Pinpoint the cell where the given text exists, returning its [X, Y] midpoint coordinate. 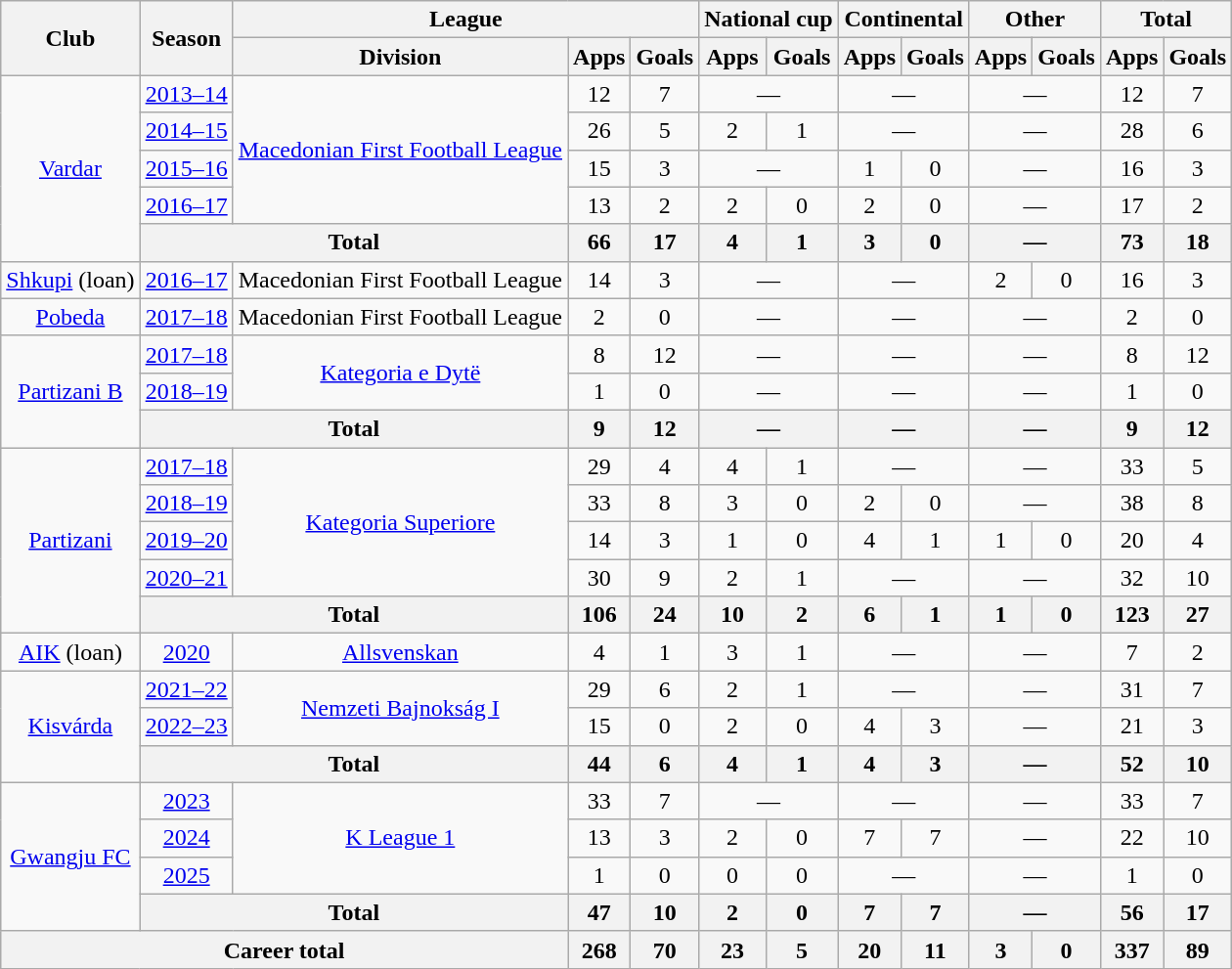
47 [599, 912]
22 [1131, 838]
National cup [769, 20]
2014–15 [186, 131]
Shkupi (loan) [70, 280]
28 [1131, 131]
2024 [186, 838]
League [465, 20]
Partizani B [70, 391]
52 [1131, 764]
44 [599, 764]
123 [1131, 615]
2025 [186, 875]
2013–14 [186, 94]
2023 [186, 801]
K League 1 [400, 838]
89 [1198, 949]
Season [186, 38]
Career total [285, 949]
Other [1034, 20]
26 [599, 131]
38 [1131, 504]
AIK (loan) [70, 652]
2021–22 [186, 689]
70 [665, 949]
Nemzeti Bajnokság I [400, 708]
106 [599, 615]
2015–16 [186, 168]
21 [1131, 727]
18 [1198, 242]
30 [599, 578]
Continental [903, 20]
2022–23 [186, 727]
23 [732, 949]
24 [665, 615]
27 [1198, 615]
66 [599, 242]
Partizani [70, 541]
Kisvárda [70, 727]
Kategoria e Dytë [400, 373]
Pobeda [70, 317]
56 [1131, 912]
Allsvenskan [400, 652]
2019–20 [186, 541]
268 [599, 949]
Vardar [70, 168]
73 [1131, 242]
Division [400, 57]
337 [1131, 949]
11 [936, 949]
Kategoria Superiore [400, 522]
31 [1131, 689]
2020 [186, 652]
Club [70, 38]
32 [1131, 578]
2020–21 [186, 578]
Gwangju FC [70, 857]
